Locate the cell with the specified text and output its [x, y] center coordinate. 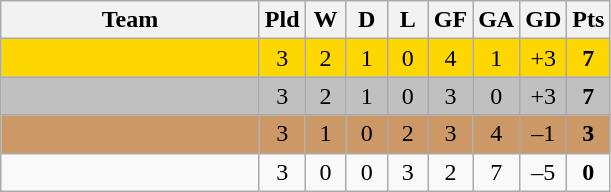
–5 [544, 172]
Pld [282, 20]
GA [496, 20]
–1 [544, 134]
Pts [588, 20]
D [366, 20]
W [326, 20]
L [408, 20]
GF [450, 20]
Team [130, 20]
GD [544, 20]
